Locate the cell with the specified text and output its (x, y) center coordinate. 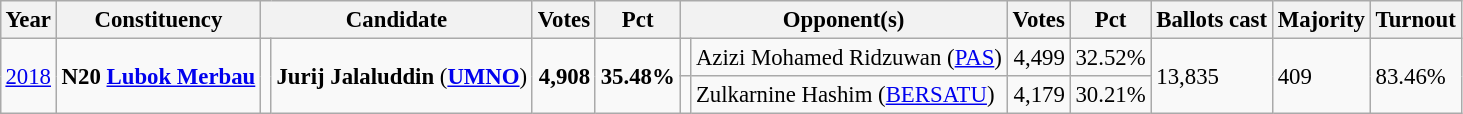
Opponent(s) (844, 20)
4,499 (1038, 57)
13,835 (1212, 76)
Constituency (158, 20)
N20 Lubok Merbau (158, 76)
Azizi Mohamed Ridzuwan (PAS) (850, 57)
30.21% (1110, 95)
4,908 (564, 76)
Year (28, 20)
Jurij Jalaluddin (UMNO) (402, 76)
32.52% (1110, 57)
4,179 (1038, 95)
Ballots cast (1212, 20)
Majority (1321, 20)
35.48% (638, 76)
409 (1321, 76)
Turnout (1416, 20)
Candidate (397, 20)
Zulkarnine Hashim (BERSATU) (850, 95)
83.46% (1416, 76)
2018 (28, 76)
